Capture the cell that displays the provided text and extract its (x, y) central coordinate. 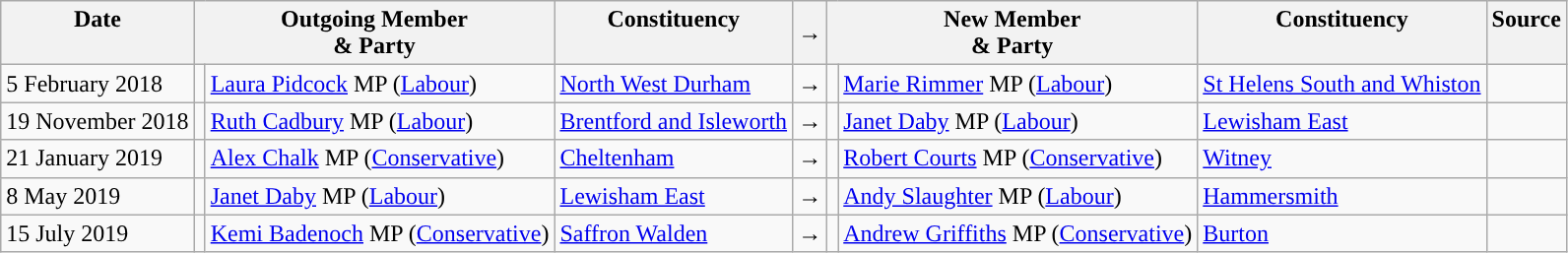
Marie Rimmer MP (Labour) (1018, 84)
5 February 2018 (98, 84)
Alex Chalk MP (Conservative) (380, 158)
Andy Slaughter MP (Labour) (1018, 196)
Source (1527, 33)
North West Durham (674, 84)
Date (98, 33)
Cheltenham (674, 158)
19 November 2018 (98, 121)
15 July 2019 (98, 233)
New Member& Party (1013, 33)
Outgoing Member& Party (374, 33)
Andrew Griffiths MP (Conservative) (1018, 233)
Witney (1341, 158)
21 January 2019 (98, 158)
Brentford and Isleworth (674, 121)
St Helens South and Whiston (1341, 84)
Kemi Badenoch MP (Conservative) (380, 233)
8 May 2019 (98, 196)
Ruth Cadbury MP (Labour) (380, 121)
Burton (1341, 233)
Hammersmith (1341, 196)
Saffron Walden (674, 233)
Robert Courts MP (Conservative) (1018, 158)
Laura Pidcock MP (Labour) (380, 84)
